Search for the cell housing the specified text and yield its [x, y] center coordinate. 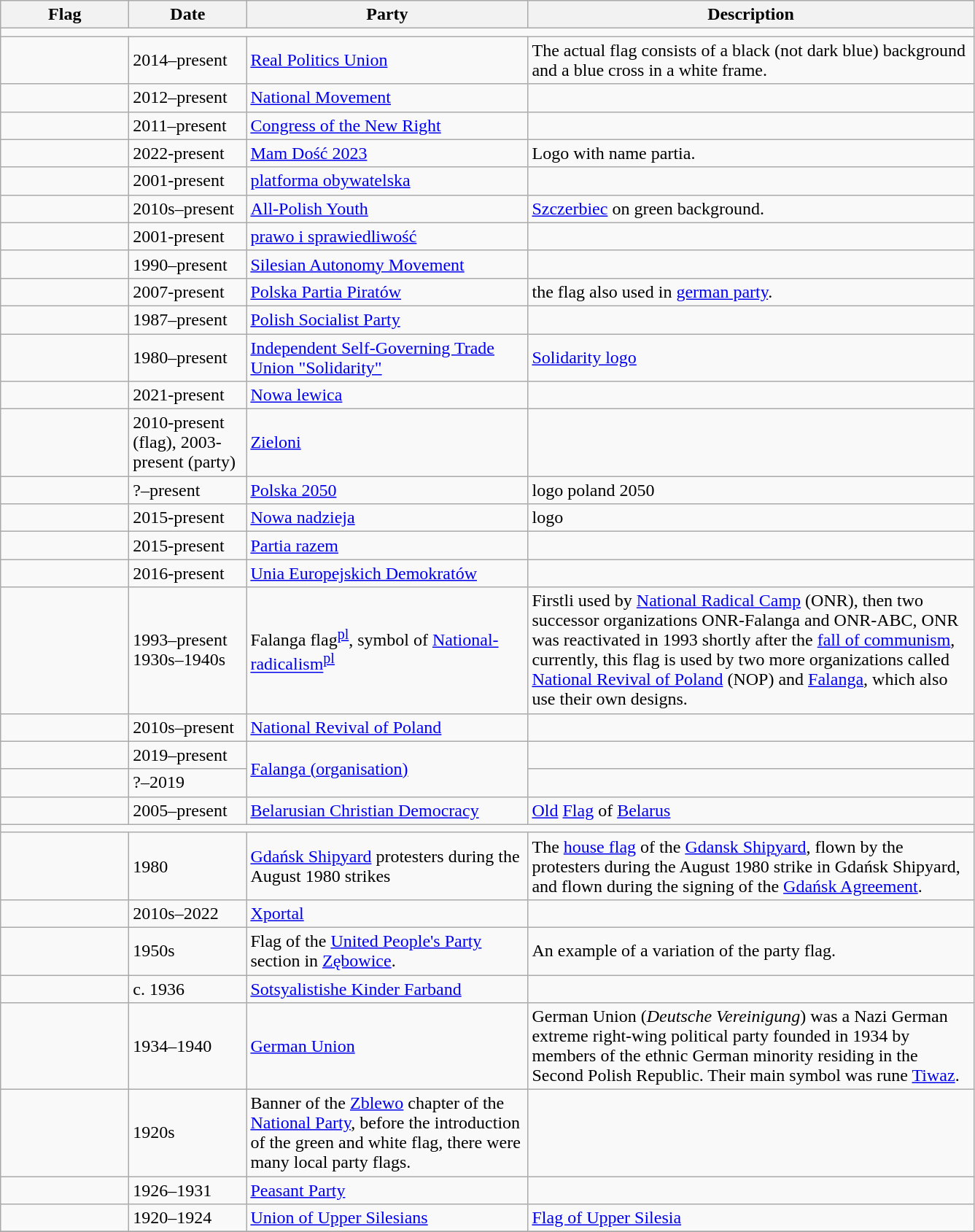
2012–present [188, 98]
1934–1940 [188, 1046]
Party [387, 15]
?–2019 [188, 783]
Description [751, 15]
Logo with name partia. [751, 153]
National Movement [387, 98]
2010-present (flag), 2003-present (party) [188, 443]
Nowa nadzieja [387, 518]
Sotsyalistishe Kinder Farband [387, 988]
2014–present [188, 60]
1920–1924 [188, 1218]
Belarusian Christian Democracy [387, 810]
Polish Socialist Party [387, 319]
2019–present [188, 755]
2011–present [188, 125]
1990–present [188, 264]
2007-present [188, 292]
Union of Upper Silesians [387, 1218]
The actual flag consists of a black (not dark blue) background and a blue cross in a white frame. [751, 60]
2022-present [188, 153]
Falanga flagpl, symbol of National-radicalismpl [387, 651]
logo poland 2050 [751, 490]
2010s–2022 [188, 913]
1926–1931 [188, 1190]
Mam Dość 2023 [387, 153]
Peasant Party [387, 1190]
2016-present [188, 573]
1987–present [188, 319]
Date [188, 15]
1980 [188, 866]
1980–present [188, 357]
Szczerbiec on green background. [751, 209]
prawo i sprawiedliwość [387, 236]
Zieloni [387, 443]
Congress of the New Right [387, 125]
Solidarity logo [751, 357]
2005–present [188, 810]
Independent Self-Governing Trade Union "Solidarity" [387, 357]
1920s [188, 1134]
Partia razem [387, 546]
Real Politics Union [387, 60]
logo [751, 518]
Flag of the United People's Party section in Zębowice. [387, 951]
Xportal [387, 913]
2021-present [188, 395]
1993–present1930s–1940s [188, 651]
Unia Europejskich Demokratów [387, 573]
Polska 2050 [387, 490]
Polska Partia Piratów [387, 292]
German Union [387, 1046]
Old Flag of Belarus [751, 810]
Silesian Autonomy Movement [387, 264]
An example of a variation of the party flag. [751, 951]
All-Polish Youth [387, 209]
platforma obywatelska [387, 181]
Banner of the Zblewo chapter of the National Party, before the introduction of the green and white flag, there were many local party flags. [387, 1134]
National Revival of Poland [387, 727]
Nowa lewica [387, 395]
Flag of Upper Silesia [751, 1218]
c. 1936 [188, 988]
the flag also used in german party. [751, 292]
Flag [65, 15]
Falanga (organisation) [387, 769]
1950s [188, 951]
Gdańsk Shipyard protesters during the August 1980 strikes [387, 866]
?–present [188, 490]
